Search for the cell housing the specified text and yield its (X, Y) center coordinate. 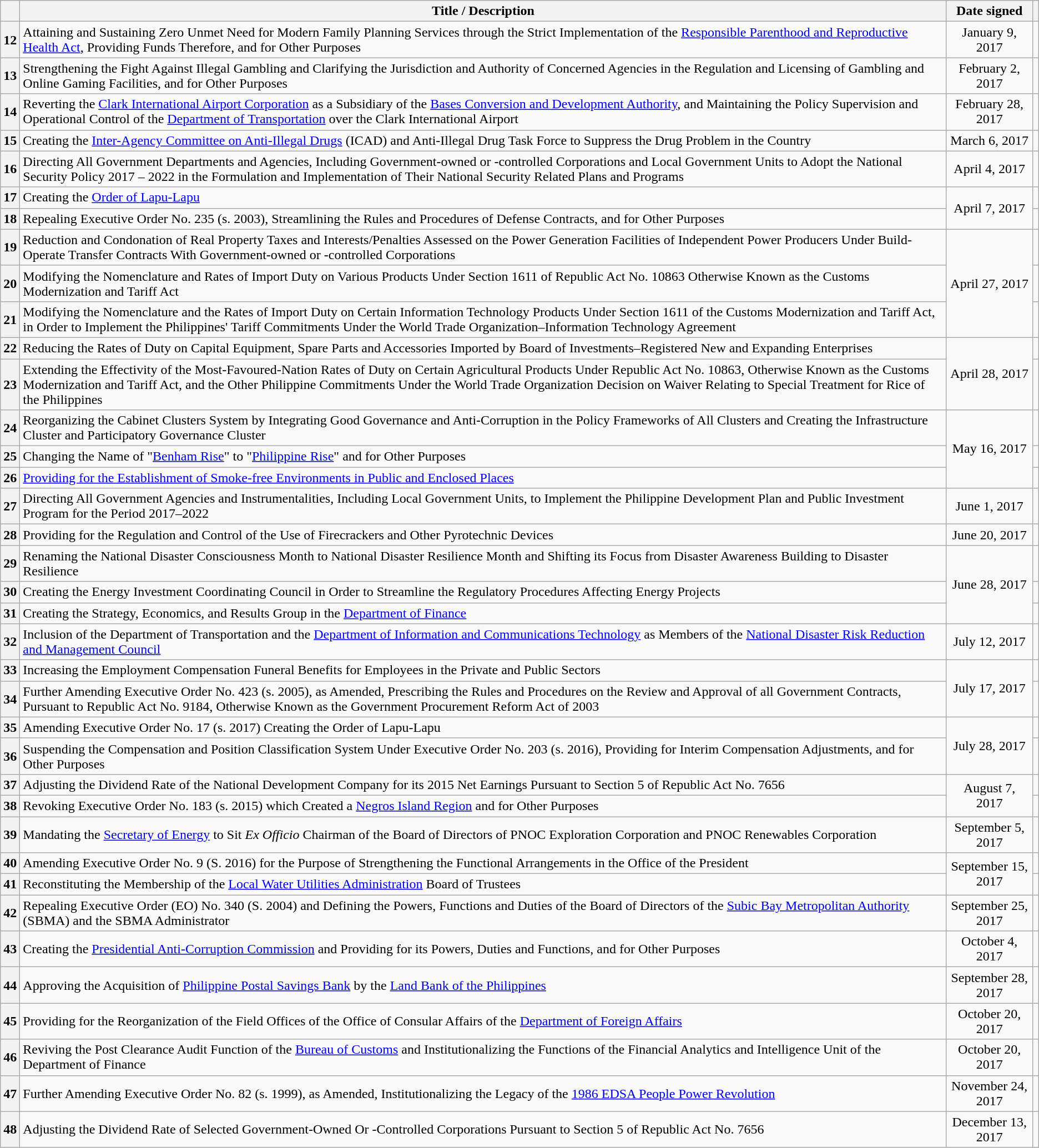
June 20, 2017 (989, 535)
Amending Executive Order No. 9 (S. 2016) for the Purpose of Strengthening the Functional Arrangements in the Office of the President (483, 863)
Date signed (989, 11)
July 28, 2017 (989, 746)
27 (10, 506)
Creating the Presidential Anti-Corruption Commission and Providing for its Powers, Duties and Functions, and for Other Purposes (483, 949)
April 4, 2017 (989, 169)
15 (10, 140)
Reconstituting the Membership of the Local Water Utilities Administration Board of Trustees (483, 884)
44 (10, 985)
19 (10, 247)
June 1, 2017 (989, 506)
41 (10, 884)
Approving the Acquisition of Philippine Postal Savings Bank by the Land Bank of the Philippines (483, 985)
18 (10, 219)
42 (10, 913)
March 6, 2017 (989, 140)
Creating the Inter-Agency Committee on Anti-Illegal Drugs (ICAD) and Anti-Illegal Drug Task Force to Suppress the Drug Problem in the Country (483, 140)
34 (10, 699)
12 (10, 40)
July 17, 2017 (989, 688)
21 (10, 320)
Title / Description (483, 11)
September 15, 2017 (989, 874)
31 (10, 613)
September 25, 2017 (989, 913)
August 7, 2017 (989, 795)
36 (10, 756)
29 (10, 564)
35 (10, 727)
39 (10, 835)
Repealing Executive Order No. 235 (s. 2003), Streamlining the Rules and Procedures of Defense Contracts, and for Other Purposes (483, 219)
22 (10, 348)
Adjusting the Dividend Rate of the National Development Company for its 2015 Net Earnings Pursuant to Section 5 of Republic Act No. 7656 (483, 785)
40 (10, 863)
45 (10, 1021)
14 (10, 112)
25 (10, 457)
December 13, 2017 (989, 1130)
38 (10, 806)
23 (10, 384)
February 28, 2017 (989, 112)
September 5, 2017 (989, 835)
24 (10, 428)
Providing for the Establishment of Smoke-free Environments in Public and Enclosed Places (483, 478)
January 9, 2017 (989, 40)
July 12, 2017 (989, 641)
Creating the Energy Investment Coordinating Council in Order to Streamline the Regulatory Procedures Affecting Energy Projects (483, 592)
May 16, 2017 (989, 449)
30 (10, 592)
Creating the Order of Lapu-Lapu (483, 198)
43 (10, 949)
November 24, 2017 (989, 1093)
June 28, 2017 (989, 585)
Providing for the Reorganization of the Field Offices of the Office of Consular Affairs of the Department of Foreign Affairs (483, 1021)
April 27, 2017 (989, 283)
37 (10, 785)
October 4, 2017 (989, 949)
46 (10, 1058)
17 (10, 198)
Increasing the Employment Compensation Funeral Benefits for Employees in the Private and Public Sectors (483, 670)
February 2, 2017 (989, 75)
20 (10, 283)
September 28, 2017 (989, 985)
32 (10, 641)
April 28, 2017 (989, 373)
April 7, 2017 (989, 208)
Adjusting the Dividend Rate of Selected Government-Owned Or -Controlled Corporations Pursuant to Section 5 of Republic Act No. 7656 (483, 1130)
47 (10, 1093)
Amending Executive Order No. 17 (s. 2017) Creating the Order of Lapu-Lapu (483, 727)
Providing for the Regulation and Control of the Use of Firecrackers and Other Pyrotechnic Devices (483, 535)
48 (10, 1130)
13 (10, 75)
26 (10, 478)
Revoking Executive Order No. 183 (s. 2015) which Created a Negros Island Region and for Other Purposes (483, 806)
Creating the Strategy, Economics, and Results Group in the Department of Finance (483, 613)
28 (10, 535)
Changing the Name of "Benham Rise" to "Philippine Rise" and for Other Purposes (483, 457)
Further Amending Executive Order No. 82 (s. 1999), as Amended, Institutionalizing the Legacy of the 1986 EDSA People Power Revolution (483, 1093)
33 (10, 670)
16 (10, 169)
